Provide the [X, Y] coordinate of the cell's center where the given text is located.  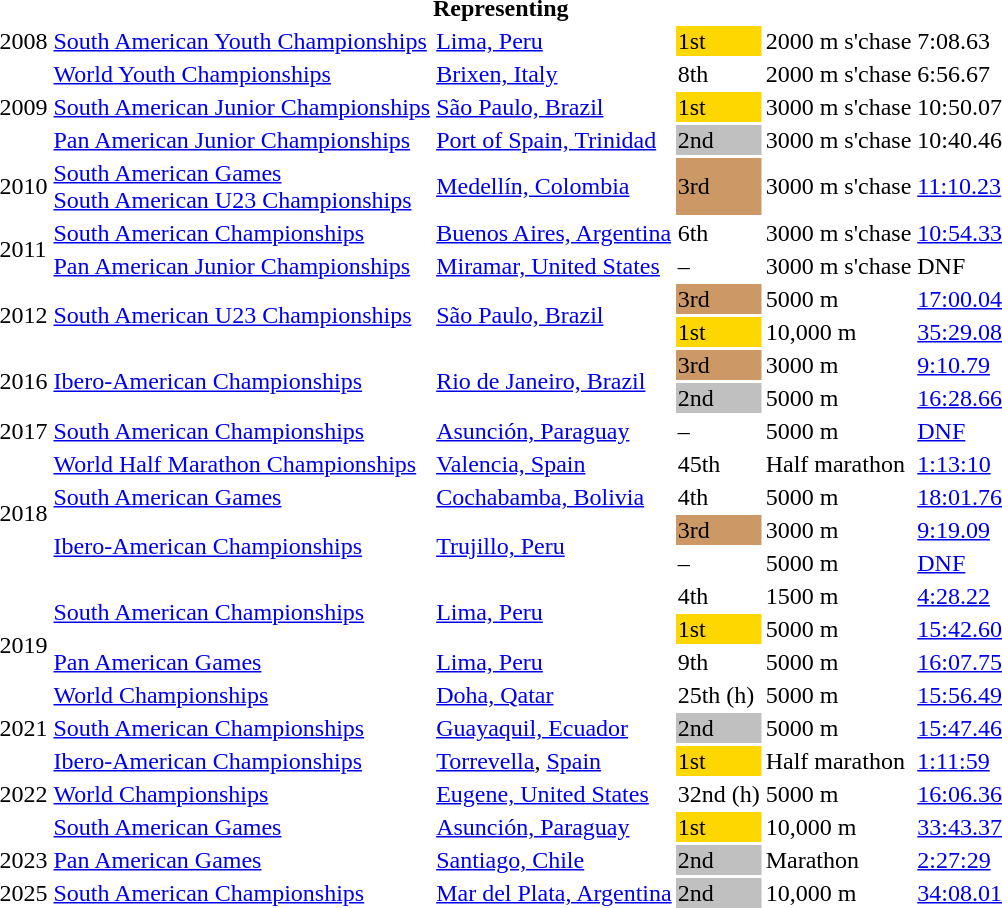
Rio de Janeiro, Brazil [554, 382]
Santiago, Chile [554, 860]
South American GamesSouth American U23 Championships [242, 186]
Miramar, United States [554, 266]
Port of Spain, Trinidad [554, 140]
South American U23 Championships [242, 316]
32nd (h) [718, 794]
1500 m [838, 596]
Valencia, Spain [554, 464]
Medellín, Colombia [554, 186]
World Youth Championships [242, 74]
8th [718, 74]
South American Youth Championships [242, 41]
Buenos Aires, Argentina [554, 233]
Brixen, Italy [554, 74]
6th [718, 233]
Guayaquil, Ecuador [554, 728]
45th [718, 464]
Eugene, United States [554, 794]
9th [718, 662]
Torrevella, Spain [554, 761]
Trujillo, Peru [554, 546]
Mar del Plata, Argentina [554, 893]
South American Junior Championships [242, 107]
Cochabamba, Bolivia [554, 497]
World Half Marathon Championships [242, 464]
Marathon [838, 860]
25th (h) [718, 695]
Doha, Qatar [554, 695]
